Pinpoint the cell where the given text exists, returning its [x, y] midpoint coordinate. 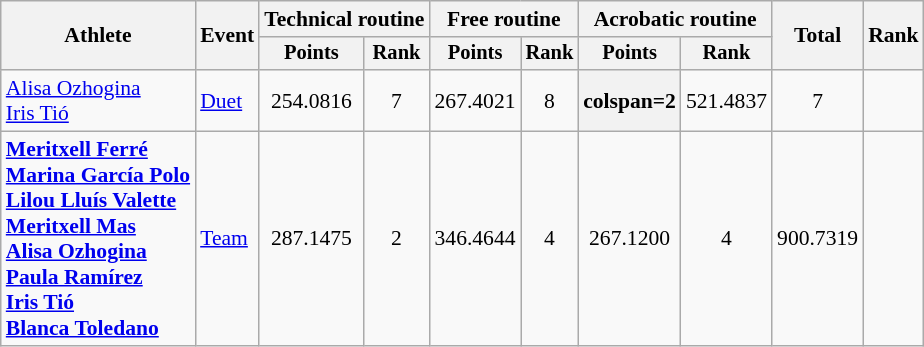
Total [818, 36]
Athlete [98, 36]
521.4837 [726, 100]
8 [550, 100]
Meritxell FerréMarina García PoloLilou Lluís ValetteMeritxell MasAlisa OzhoginaPaula RamírezIris TióBlanca Toledano [98, 239]
Duet [227, 100]
267.1200 [630, 239]
346.4644 [474, 239]
267.4021 [474, 100]
2 [397, 239]
287.1475 [311, 239]
Alisa OzhoginaIris Tió [98, 100]
Acrobatic routine [675, 19]
254.0816 [311, 100]
Team [227, 239]
Free routine [504, 19]
900.7319 [818, 239]
Event [227, 36]
Technical routine [344, 19]
colspan=2 [630, 100]
